Scan for the cell matching the given text and deliver its [X, Y] coordinate at center. 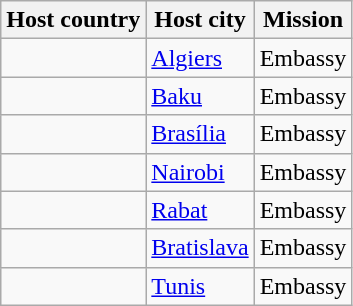
Host city [200, 20]
Brasília [200, 134]
Algiers [200, 58]
Nairobi [200, 172]
Baku [200, 96]
Bratislava [200, 248]
Mission [303, 20]
Rabat [200, 210]
Tunis [200, 286]
Host country [74, 20]
